Determine the [X, Y] coordinate at the center of the cell enclosing the given text.  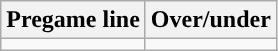
Pregame line [74, 20]
Over/under [210, 20]
